Search for the cell housing the specified text and yield its (x, y) center coordinate. 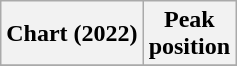
Chart (2022) (72, 34)
Peak position (189, 34)
